Locate the cell with the specified text and output its (x, y) center coordinate. 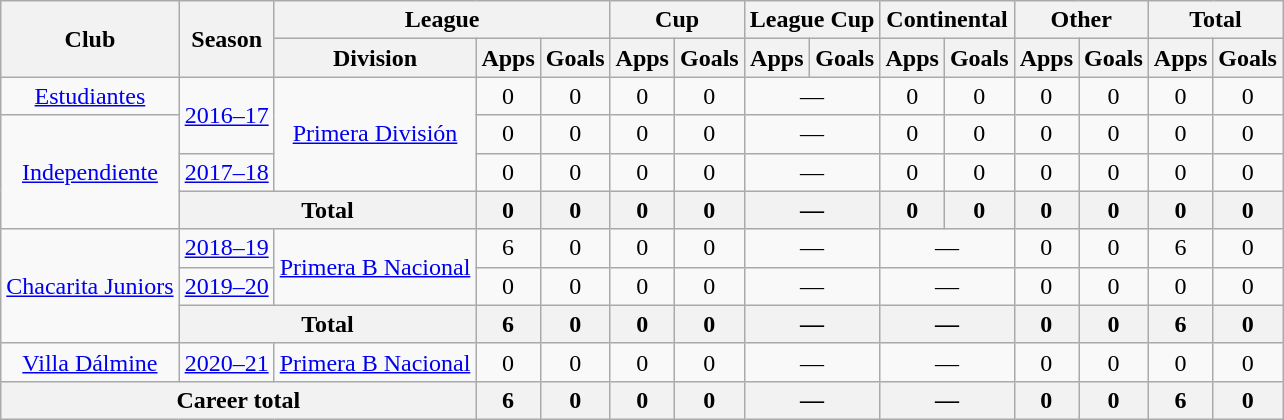
Other (1081, 20)
Villa Dálmine (90, 362)
Club (90, 39)
Estudiantes (90, 96)
2017–18 (226, 172)
Independiente (90, 172)
League (442, 20)
2020–21 (226, 362)
Continental (947, 20)
2018–19 (226, 248)
2016–17 (226, 115)
League Cup (812, 20)
Season (226, 39)
Career total (238, 400)
Chacarita Juniors (90, 286)
2019–20 (226, 286)
Cup (677, 20)
Primera División (375, 134)
Division (375, 58)
